Return [X, Y] of the center of cell containing provided text 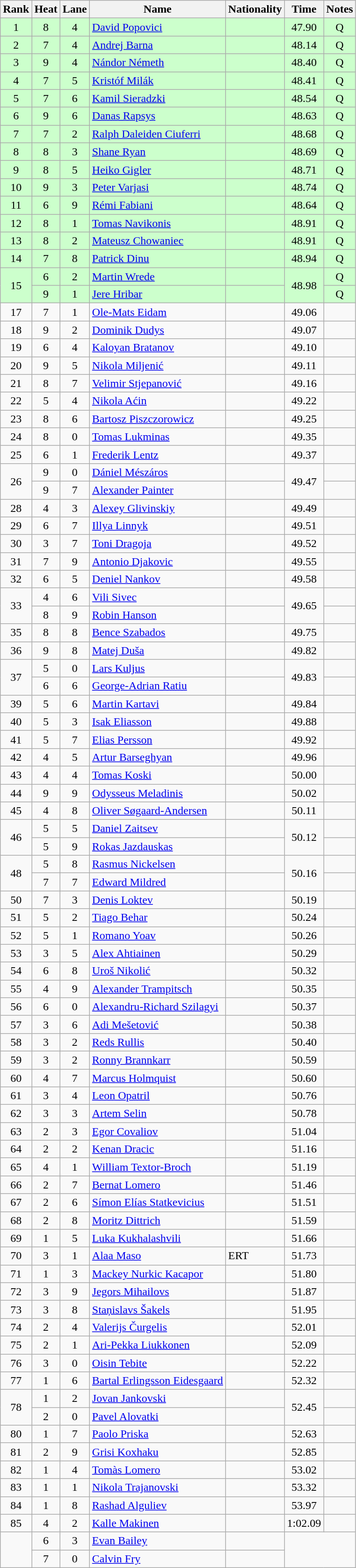
50.11 [304, 811]
Adi Mešetović [157, 1024]
48 [16, 873]
51.95 [304, 1309]
83 [16, 1488]
49.35 [304, 437]
68 [16, 1220]
Nikola Miljenić [157, 365]
Ari-Pekka Liukkonen [157, 1345]
George-Adrian Ratiu [157, 686]
49.52 [304, 544]
62 [16, 1114]
49.84 [304, 704]
Rashad Alguliev [157, 1505]
Evan Bailey [157, 1541]
52.01 [304, 1327]
64 [16, 1149]
Mateusz Chowaniec [157, 241]
48.41 [304, 80]
Alexander Trampitsch [157, 989]
50.59 [304, 1060]
44 [16, 793]
Tomàs Lomero [157, 1470]
21 [16, 383]
Patrick Dinu [157, 259]
Denis Loktev [157, 900]
50.78 [304, 1114]
46 [16, 838]
Bence Szabados [157, 633]
71 [16, 1274]
Rasmus Nickelsen [157, 864]
Alexandru-Richard Szilagyi [157, 1006]
51.46 [304, 1185]
75 [16, 1345]
69 [16, 1238]
Valerijs Čurgelis [157, 1327]
72 [16, 1291]
49.83 [304, 677]
49.37 [304, 454]
49.75 [304, 633]
29 [16, 526]
Notes [340, 9]
Calvin Fry [157, 1559]
49.88 [304, 722]
48.14 [304, 45]
49.22 [304, 401]
Oliver Søgaard-Andersen [157, 811]
24 [16, 437]
73 [16, 1309]
Tiago Behar [157, 918]
11 [16, 205]
40 [16, 722]
50.26 [304, 935]
Ole-Mats Eidam [157, 312]
37 [16, 677]
53.02 [304, 1470]
49.51 [304, 526]
70 [16, 1256]
85 [16, 1523]
53.97 [304, 1505]
Shane Ryan [157, 152]
33 [16, 606]
Heat [46, 9]
ERT [255, 1256]
Mackey Nurkic Kacapor [157, 1274]
Uroš Nikolić [157, 971]
48.40 [304, 63]
Símon Elías Statkevicius [157, 1203]
Elias Persson [157, 739]
57 [16, 1024]
52.45 [304, 1408]
49.82 [304, 650]
48.68 [304, 134]
Tomas Navikonis [157, 223]
63 [16, 1131]
Nationality [255, 9]
56 [16, 1006]
48.98 [304, 285]
53.32 [304, 1488]
48.64 [304, 205]
Martin Kartavi [157, 704]
32 [16, 579]
Antonio Djakovic [157, 562]
43 [16, 775]
49.65 [304, 606]
Jovan Jankovski [157, 1399]
Lane [75, 9]
Time [304, 9]
Daniel Zaitsev [157, 829]
51.04 [304, 1131]
Alex Ahtiainen [157, 953]
Isak Eliasson [157, 722]
41 [16, 739]
Alexey Glivinskiy [157, 508]
23 [16, 419]
50.00 [304, 775]
Rémi Fabiani [157, 205]
Kalle Makinen [157, 1523]
51.51 [304, 1203]
50.29 [304, 953]
35 [16, 633]
Velimir Stjepanović [157, 383]
Dániel Mészáros [157, 472]
Kaloyan Bratanov [157, 348]
Illya Linnyk [157, 526]
Matej Duša [157, 650]
52.32 [304, 1381]
50.60 [304, 1078]
Peter Varjasi [157, 187]
51.87 [304, 1291]
Artur Barseghyan [157, 757]
50.24 [304, 918]
84 [16, 1505]
49.55 [304, 562]
50.76 [304, 1096]
52.22 [304, 1363]
Pavel Alovatki [157, 1416]
67 [16, 1203]
54 [16, 971]
51.16 [304, 1149]
Paolo Priska [157, 1434]
36 [16, 650]
Toni Dragoja [157, 544]
Nikola Aćin [157, 401]
50.37 [304, 1006]
52.85 [304, 1452]
20 [16, 365]
78 [16, 1408]
49.11 [304, 365]
51 [16, 918]
47.90 [304, 27]
Heiko Gigler [157, 169]
52.63 [304, 1434]
51.66 [304, 1238]
Grisi Koxhaku [157, 1452]
Danas Rapsys [157, 116]
19 [16, 348]
49.58 [304, 579]
49.07 [304, 330]
Robin Hanson [157, 615]
17 [16, 312]
Artem Selin [157, 1114]
28 [16, 508]
74 [16, 1327]
49.10 [304, 348]
48.94 [304, 259]
59 [16, 1060]
48.74 [304, 187]
66 [16, 1185]
Kristóf Milák [157, 80]
76 [16, 1363]
Luka Kukhalashvili [157, 1238]
Marcus Holmquist [157, 1078]
14 [16, 259]
18 [16, 330]
50.38 [304, 1024]
Alaa Maso [157, 1256]
51.59 [304, 1220]
Dominik Dudys [157, 330]
49.25 [304, 419]
Bernat Lomero [157, 1185]
48.71 [304, 169]
David Popovici [157, 27]
31 [16, 562]
Tomas Koski [157, 775]
Ralph Daleiden Ciuferri [157, 134]
Deniel Nankov [157, 579]
51.80 [304, 1274]
80 [16, 1434]
Alexander Painter [157, 490]
1:02.09 [304, 1523]
50.12 [304, 838]
65 [16, 1167]
Nándor Németh [157, 63]
Name [157, 9]
49.16 [304, 383]
Lars Kuljus [157, 668]
22 [16, 401]
15 [16, 285]
Bartal Erlingsson Eidesgaard [157, 1381]
26 [16, 481]
Rokas Jazdauskas [157, 846]
49.06 [304, 312]
49.92 [304, 739]
Rank [16, 9]
61 [16, 1096]
48.54 [304, 98]
Kamil Sieradzki [157, 98]
58 [16, 1042]
50.02 [304, 793]
Jere Hribar [157, 294]
12 [16, 223]
50.35 [304, 989]
50 [16, 900]
Edward Mildred [157, 882]
Odysseus Meladinis [157, 793]
39 [16, 704]
49.96 [304, 757]
Kenan Dracic [157, 1149]
Oisin Tebite [157, 1363]
Romano Yoav [157, 935]
50.16 [304, 873]
48.69 [304, 152]
Leon Opatril [157, 1096]
53 [16, 953]
Martin Wrede [157, 277]
25 [16, 454]
42 [16, 757]
49.47 [304, 481]
Andrej Barna [157, 45]
Reds Rullis [157, 1042]
45 [16, 811]
82 [16, 1470]
60 [16, 1078]
30 [16, 544]
Bartosz Piszczorowicz [157, 419]
Tomas Lukminas [157, 437]
48.63 [304, 116]
13 [16, 241]
Vili Sivec [157, 597]
49.49 [304, 508]
51.19 [304, 1167]
Nikola Trajanovski [157, 1488]
50.32 [304, 971]
William Textor-Broch [157, 1167]
51.73 [304, 1256]
Frederik Lentz [157, 454]
Egor Covaliov [157, 1131]
10 [16, 187]
50.19 [304, 900]
77 [16, 1381]
52.09 [304, 1345]
55 [16, 989]
Jegors Mihailovs [157, 1291]
50.40 [304, 1042]
52 [16, 935]
81 [16, 1452]
Moritz Dittrich [157, 1220]
Staņislavs Šakels [157, 1309]
Ronny Brannkarr [157, 1060]
